Scan for the cell matching the given text and deliver its (x, y) coordinate at center. 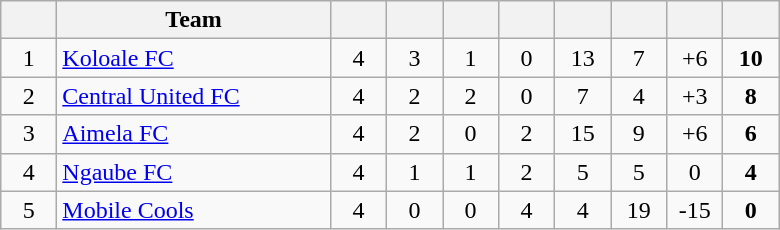
10 (751, 58)
+3 (695, 96)
Team (194, 20)
13 (583, 58)
Mobile Cools (194, 210)
Ngaube FC (194, 172)
-15 (695, 210)
15 (583, 134)
Koloale FC (194, 58)
Central United FC (194, 96)
Aimela FC (194, 134)
19 (639, 210)
9 (639, 134)
6 (751, 134)
8 (751, 96)
